Extract the [x, y] coordinate from the center of the cell holding the provided text.  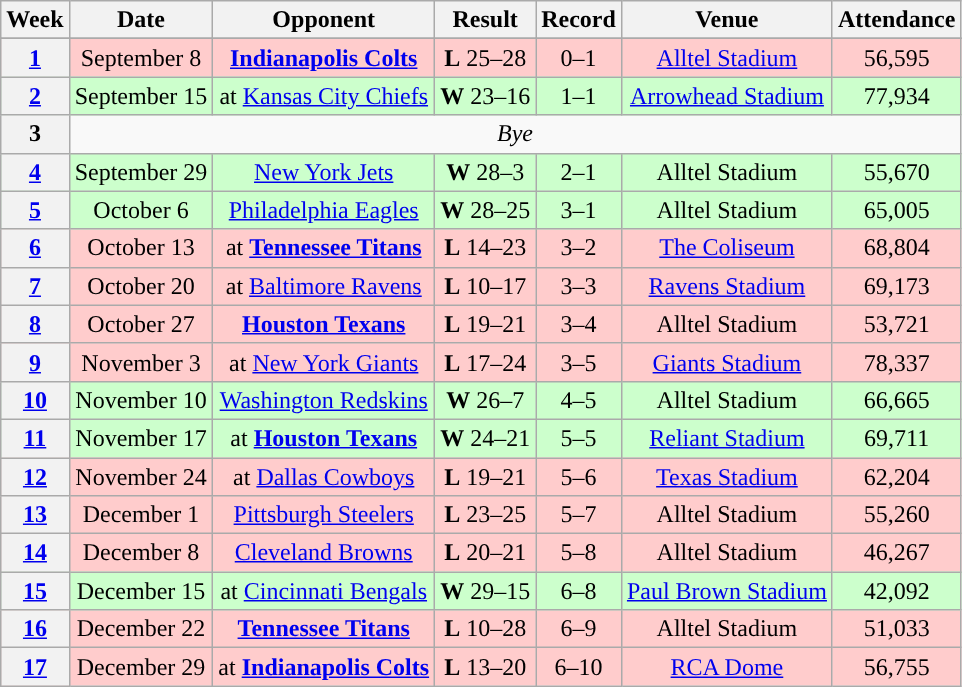
10 [35, 400]
at Kansas City Chiefs [324, 96]
Arrowhead Stadium [726, 96]
Record [579, 20]
Reliant Stadium [726, 438]
65,005 [896, 210]
15 [35, 591]
12 [35, 477]
L 25–28 [486, 58]
December 29 [141, 667]
September 8 [141, 58]
W 24–21 [486, 438]
November 3 [141, 362]
66,665 [896, 400]
5–8 [579, 553]
at Indianapolis Colts [324, 667]
L 17–24 [486, 362]
RCA Dome [726, 667]
Texas Stadium [726, 477]
Paul Brown Stadium [726, 591]
6–9 [579, 629]
78,337 [896, 362]
W 28–25 [486, 210]
6 [35, 248]
Bye [515, 134]
55,670 [896, 172]
5 [35, 210]
9 [35, 362]
December 22 [141, 629]
Opponent [324, 20]
3–1 [579, 210]
1 [35, 58]
3–3 [579, 286]
5–6 [579, 477]
November 17 [141, 438]
at Baltimore Ravens [324, 286]
at Houston Texans [324, 438]
56,755 [896, 667]
Giants Stadium [726, 362]
L 20–21 [486, 553]
Ravens Stadium [726, 286]
November 10 [141, 400]
W 26–7 [486, 400]
L 10–17 [486, 286]
3–4 [579, 324]
51,033 [896, 629]
46,267 [896, 553]
69,173 [896, 286]
at New York Giants [324, 362]
at Cincinnati Bengals [324, 591]
at Tennessee Titans [324, 248]
October 13 [141, 248]
October 6 [141, 210]
L 13–20 [486, 667]
1–1 [579, 96]
62,204 [896, 477]
Date [141, 20]
6–10 [579, 667]
17 [35, 667]
11 [35, 438]
42,092 [896, 591]
5–7 [579, 515]
Result [486, 20]
56,595 [896, 58]
4 [35, 172]
Week [35, 20]
Indianapolis Colts [324, 58]
W 23–16 [486, 96]
0–1 [579, 58]
13 [35, 515]
October 20 [141, 286]
December 8 [141, 553]
53,721 [896, 324]
L 10–28 [486, 629]
Houston Texans [324, 324]
14 [35, 553]
68,804 [896, 248]
W 28–3 [486, 172]
November 24 [141, 477]
77,934 [896, 96]
New York Jets [324, 172]
December 15 [141, 591]
L 23–25 [486, 515]
Venue [726, 20]
Pittsburgh Steelers [324, 515]
16 [35, 629]
Tennessee Titans [324, 629]
7 [35, 286]
W 29–15 [486, 591]
55,260 [896, 515]
3–5 [579, 362]
3 [35, 134]
3–2 [579, 248]
at Dallas Cowboys [324, 477]
December 1 [141, 515]
Washington Redskins [324, 400]
Attendance [896, 20]
Cleveland Browns [324, 553]
L 14–23 [486, 248]
The Coliseum [726, 248]
69,711 [896, 438]
5–5 [579, 438]
4–5 [579, 400]
September 29 [141, 172]
2 [35, 96]
October 27 [141, 324]
September 15 [141, 96]
2–1 [579, 172]
6–8 [579, 591]
8 [35, 324]
Philadelphia Eagles [324, 210]
